Search for the cell housing the specified text and yield its (x, y) center coordinate. 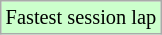
Fastest session lap (81, 17)
